Return (x, y) of the center of cell containing provided text 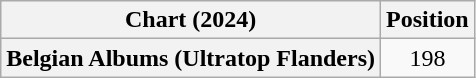
Belgian Albums (Ultratop Flanders) (191, 58)
Position (428, 20)
Chart (2024) (191, 20)
198 (428, 58)
